Search for the cell housing the specified text and yield its (x, y) center coordinate. 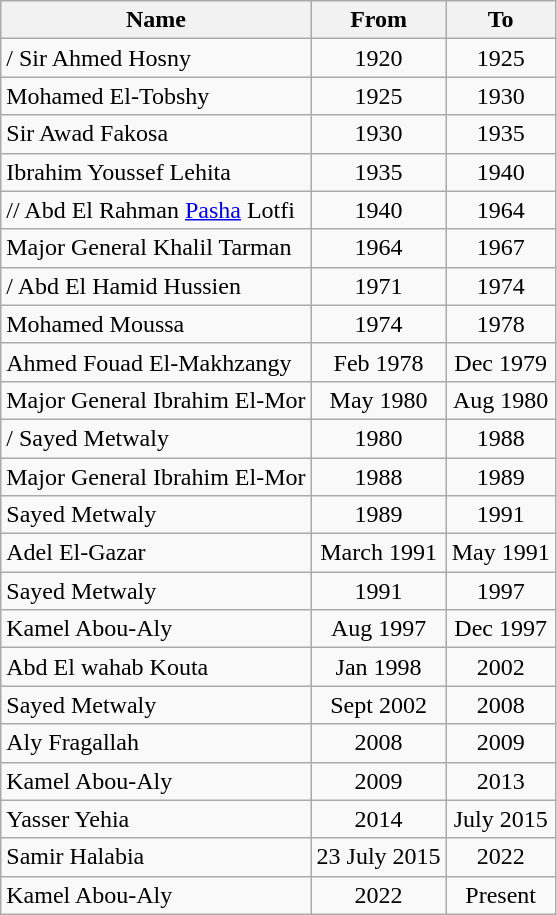
July 2015 (500, 819)
2002 (500, 667)
/ Sir Ahmed Hosny (156, 58)
Aly Fragallah (156, 743)
Adel El-Gazar (156, 553)
Aug 1980 (500, 400)
Major General Khalil Tarman (156, 248)
/ Abd El Hamid Hussien (156, 286)
Mohamed El-Tobshy (156, 96)
Abd El wahab Kouta (156, 667)
March 1991 (378, 553)
Present (500, 895)
23 July 2015 (378, 857)
1920 (378, 58)
1971 (378, 286)
Dec 1997 (500, 629)
Sept 2002 (378, 705)
1967 (500, 248)
2014 (378, 819)
To (500, 20)
Yasser Yehia (156, 819)
Samir Halabia (156, 857)
Mohamed Moussa (156, 324)
Jan 1998 (378, 667)
Ahmed Fouad El-Makhzangy (156, 362)
Sir Awad Fakosa (156, 134)
May 1991 (500, 553)
1978 (500, 324)
/ Sayed Metwaly (156, 438)
1980 (378, 438)
1997 (500, 591)
// Abd El Rahman Pasha Lotfi (156, 210)
Ibrahim Youssef Lehita (156, 172)
Dec 1979 (500, 362)
From (378, 20)
Feb 1978 (378, 362)
May 1980 (378, 400)
2013 (500, 781)
Name (156, 20)
Aug 1997 (378, 629)
